Output the (x, y) coordinate of the center of the cell containing the given text.  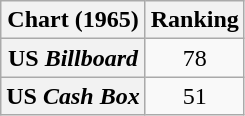
US Billboard (73, 58)
Chart (1965) (73, 20)
Ranking (194, 20)
US Cash Box (73, 96)
78 (194, 58)
51 (194, 96)
